Extract the [X, Y] coordinate from the center of the cell holding the provided text.  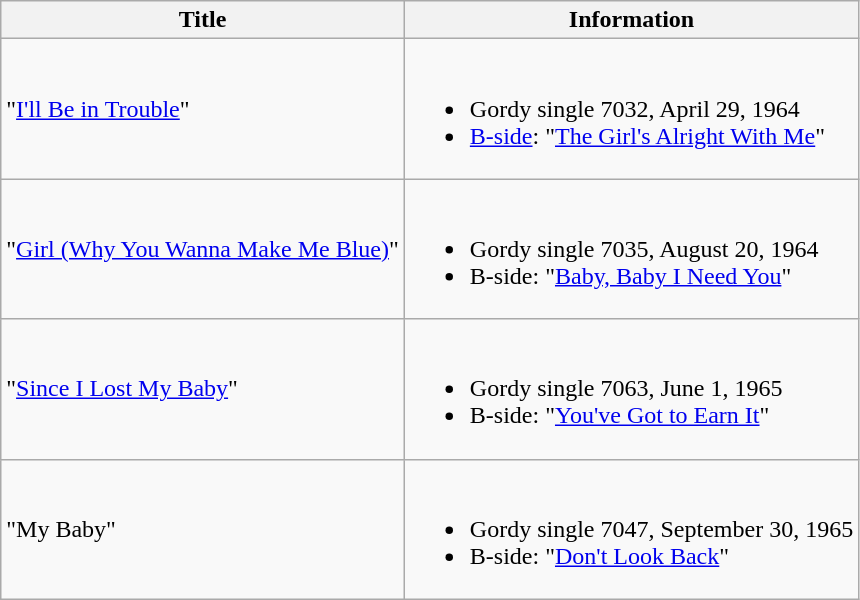
"Since I Lost My Baby" [203, 389]
Title [203, 20]
Gordy single 7035, August 20, 1964B-side: "Baby, Baby I Need You" [631, 249]
Information [631, 20]
Gordy single 7063, June 1, 1965B-side: "You've Got to Earn It" [631, 389]
Gordy single 7047, September 30, 1965B-side: "Don't Look Back" [631, 529]
"My Baby" [203, 529]
Gordy single 7032, April 29, 1964B-side: "The Girl's Alright With Me" [631, 109]
"Girl (Why You Wanna Make Me Blue)" [203, 249]
"I'll Be in Trouble" [203, 109]
